Output the (X, Y) coordinate of the center of the cell containing the given text.  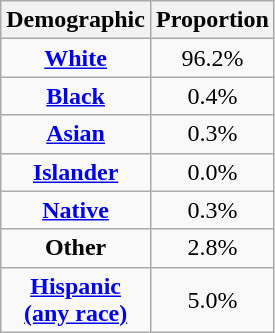
Proportion (212, 20)
Hispanic(any race) (76, 300)
Demographic (76, 20)
Other (76, 248)
0.4% (212, 96)
Islander (76, 172)
2.8% (212, 248)
Black (76, 96)
5.0% (212, 300)
Asian (76, 134)
0.0% (212, 172)
White (76, 58)
96.2% (212, 58)
Native (76, 210)
